Find where the given text appears and provide that cell's center as [X, Y] coordinate. 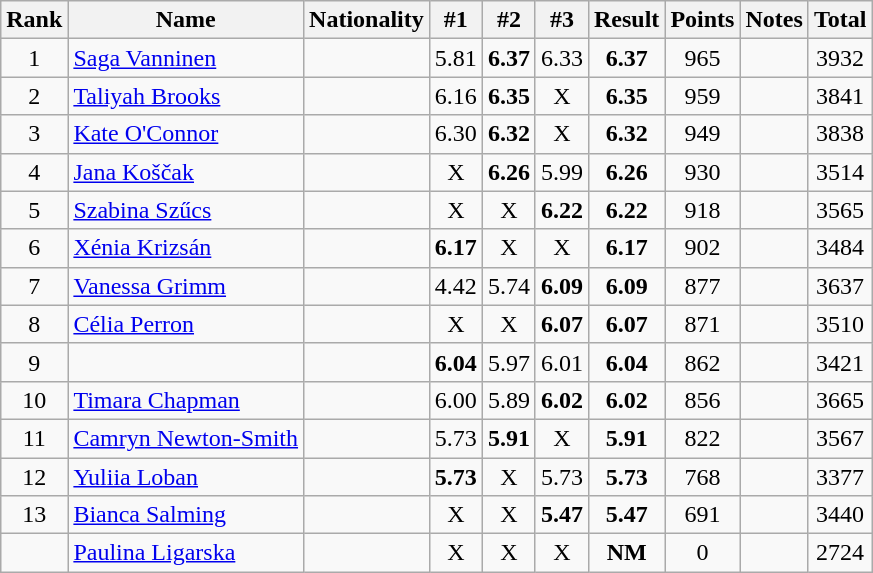
Rank [34, 20]
4 [34, 172]
5.81 [456, 58]
Total [840, 20]
2724 [840, 553]
949 [702, 134]
5.97 [508, 362]
6.33 [562, 58]
7 [34, 286]
Saga Vanninen [186, 58]
0 [702, 553]
6 [34, 248]
Paulina Ligarska [186, 553]
Notes [774, 20]
Taliyah Brooks [186, 96]
11 [34, 438]
12 [34, 477]
6.00 [456, 400]
3841 [840, 96]
6.16 [456, 96]
3565 [840, 210]
877 [702, 286]
Xénia Krizsán [186, 248]
3567 [840, 438]
Célia Perron [186, 324]
Nationality [367, 20]
965 [702, 58]
Name [186, 20]
13 [34, 515]
#1 [456, 20]
Camryn Newton-Smith [186, 438]
#3 [562, 20]
9 [34, 362]
Kate O'Connor [186, 134]
822 [702, 438]
Points [702, 20]
691 [702, 515]
3421 [840, 362]
1 [34, 58]
862 [702, 362]
4.42 [456, 286]
5 [34, 210]
10 [34, 400]
3637 [840, 286]
Result [626, 20]
6.30 [456, 134]
930 [702, 172]
Timara Chapman [186, 400]
3514 [840, 172]
3 [34, 134]
3484 [840, 248]
Jana Koščak [186, 172]
8 [34, 324]
5.89 [508, 400]
3377 [840, 477]
NM [626, 553]
959 [702, 96]
5.99 [562, 172]
Yuliia Loban [186, 477]
768 [702, 477]
3838 [840, 134]
5.74 [508, 286]
Bianca Salming [186, 515]
#2 [508, 20]
871 [702, 324]
902 [702, 248]
2 [34, 96]
6.01 [562, 362]
3932 [840, 58]
Vanessa Grimm [186, 286]
3665 [840, 400]
856 [702, 400]
918 [702, 210]
3510 [840, 324]
Szabina Szűcs [186, 210]
3440 [840, 515]
